Detect which cell encompasses the target text, then output its [x, y] center coordinate. 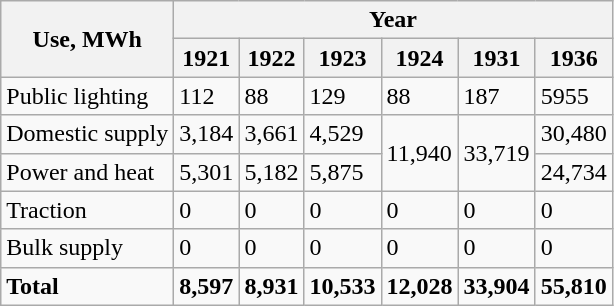
Year [393, 20]
Total [88, 286]
30,480 [574, 134]
5,875 [342, 172]
Bulk supply [88, 248]
Power and heat [88, 172]
Use, MWh [88, 39]
11,940 [420, 153]
33,904 [496, 286]
12,028 [420, 286]
112 [206, 96]
Traction [88, 210]
3,184 [206, 134]
8,597 [206, 286]
3,661 [272, 134]
5955 [574, 96]
187 [496, 96]
1924 [420, 58]
10,533 [342, 286]
5,182 [272, 172]
8,931 [272, 286]
1936 [574, 58]
Domestic supply [88, 134]
1921 [206, 58]
33,719 [496, 153]
24,734 [574, 172]
4,529 [342, 134]
5,301 [206, 172]
1931 [496, 58]
1923 [342, 58]
1922 [272, 58]
55,810 [574, 286]
Public lighting [88, 96]
129 [342, 96]
